Scan for the cell matching the given text and deliver its (x, y) coordinate at center. 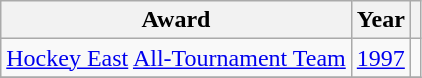
Award (176, 20)
Year (380, 20)
Hockey East All-Tournament Team (176, 58)
1997 (380, 58)
